Locate the cell with the specified text and output its [X, Y] center coordinate. 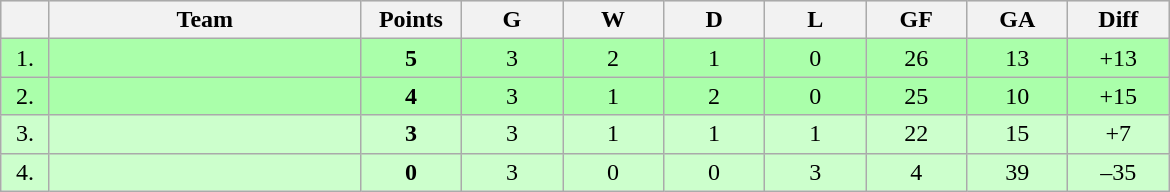
3. [26, 134]
26 [916, 58]
GF [916, 20]
1. [26, 58]
15 [1018, 134]
13 [1018, 58]
2. [26, 96]
4. [26, 172]
25 [916, 96]
Points [410, 20]
39 [1018, 172]
+15 [1118, 96]
–35 [1118, 172]
Diff [1118, 20]
22 [916, 134]
Team [204, 20]
+13 [1118, 58]
D [714, 20]
G [512, 20]
L [816, 20]
10 [1018, 96]
W [612, 20]
5 [410, 58]
GA [1018, 20]
+7 [1118, 134]
